Output the (x, y) coordinate of the center of the cell containing the given text.  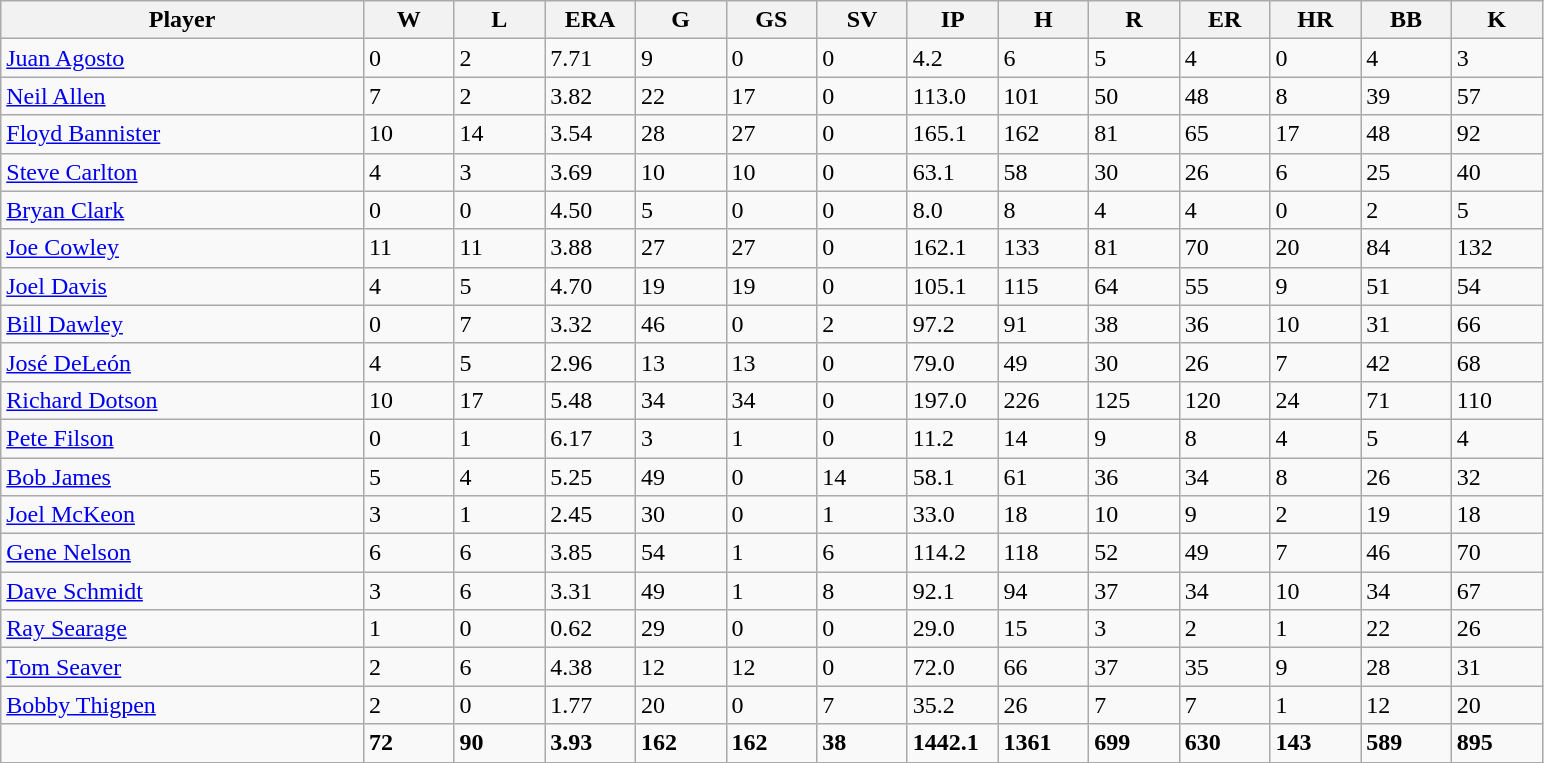
Richard Dotson (182, 400)
H (1044, 20)
4.38 (590, 667)
58.1 (952, 477)
25 (1406, 172)
Player (182, 20)
K (1496, 20)
33.0 (952, 515)
29 (680, 629)
79.0 (952, 362)
84 (1406, 248)
ER (1224, 20)
Juan Agosto (182, 58)
699 (1134, 743)
Tom Seaver (182, 667)
Steve Carlton (182, 172)
IP (952, 20)
11.2 (952, 438)
71 (1406, 400)
ERA (590, 20)
Bryan Clark (182, 210)
Dave Schmidt (182, 591)
6.17 (590, 438)
165.1 (952, 134)
63.1 (952, 172)
3.32 (590, 324)
3.85 (590, 553)
SV (862, 20)
0.62 (590, 629)
133 (1044, 248)
118 (1044, 553)
35.2 (952, 705)
GS (772, 20)
Pete Filson (182, 438)
94 (1044, 591)
3.31 (590, 591)
1442.1 (952, 743)
92 (1496, 134)
40 (1496, 172)
Joel Davis (182, 286)
L (500, 20)
3.54 (590, 134)
630 (1224, 743)
3.82 (590, 96)
24 (1316, 400)
143 (1316, 743)
José DeLeón (182, 362)
Neil Allen (182, 96)
G (680, 20)
29.0 (952, 629)
55 (1224, 286)
3.88 (590, 248)
BB (1406, 20)
7.71 (590, 58)
5.25 (590, 477)
8.0 (952, 210)
61 (1044, 477)
51 (1406, 286)
64 (1134, 286)
W (408, 20)
Bob James (182, 477)
101 (1044, 96)
3.93 (590, 743)
4.50 (590, 210)
97.2 (952, 324)
65 (1224, 134)
42 (1406, 362)
15 (1044, 629)
32 (1496, 477)
589 (1406, 743)
162.1 (952, 248)
39 (1406, 96)
R (1134, 20)
125 (1134, 400)
72 (408, 743)
58 (1044, 172)
197.0 (952, 400)
Bill Dawley (182, 324)
HR (1316, 20)
114.2 (952, 553)
120 (1224, 400)
3.69 (590, 172)
132 (1496, 248)
90 (500, 743)
895 (1496, 743)
91 (1044, 324)
Joe Cowley (182, 248)
105.1 (952, 286)
1.77 (590, 705)
1361 (1044, 743)
4.70 (590, 286)
2.96 (590, 362)
Floyd Bannister (182, 134)
68 (1496, 362)
226 (1044, 400)
Joel McKeon (182, 515)
110 (1496, 400)
113.0 (952, 96)
Gene Nelson (182, 553)
57 (1496, 96)
4.2 (952, 58)
2.45 (590, 515)
Bobby Thigpen (182, 705)
50 (1134, 96)
115 (1044, 286)
35 (1224, 667)
Ray Searage (182, 629)
72.0 (952, 667)
5.48 (590, 400)
52 (1134, 553)
67 (1496, 591)
92.1 (952, 591)
